Identify which cell holds the provided text, then report its (X, Y) central coordinate. 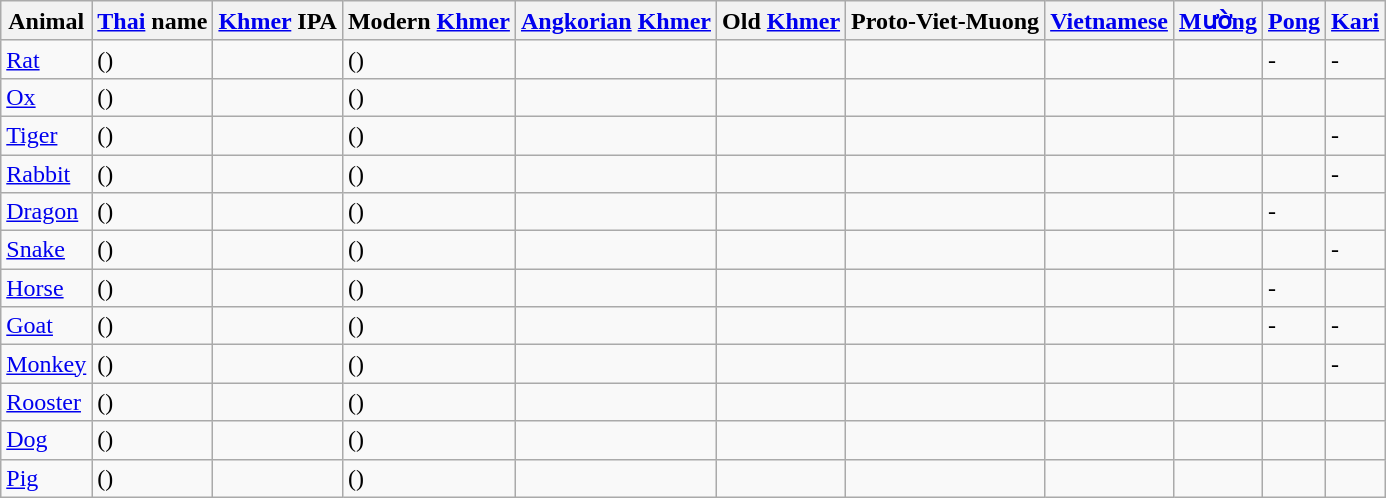
Mường (1218, 21)
Horse (46, 288)
Pong (1294, 21)
Rooster (46, 402)
Dragon (46, 212)
Angkorian Khmer (616, 21)
Pig (46, 478)
Ox (46, 97)
Khmer IPA (278, 21)
Tiger (46, 135)
Thai name (152, 21)
Old Khmer (782, 21)
Snake (46, 250)
Kari (1356, 21)
Modern Khmer (428, 21)
Animal (46, 21)
Rabbit (46, 173)
Dog (46, 440)
Vietnamese (1110, 21)
Rat (46, 59)
Goat (46, 326)
Proto-Viet-Muong (946, 21)
Monkey (46, 364)
